Return the [X, Y] coordinate for the center point of the cell that contains the specified text.  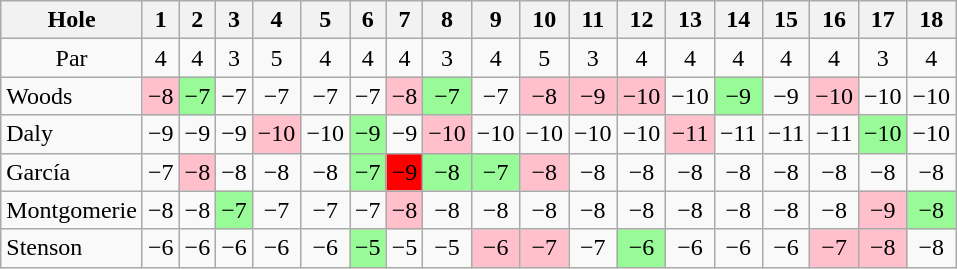
2 [198, 20]
6 [368, 20]
18 [932, 20]
14 [738, 20]
7 [404, 20]
Stenson [72, 248]
García [72, 172]
1 [160, 20]
Woods [72, 96]
15 [786, 20]
11 [594, 20]
Daly [72, 134]
8 [448, 20]
Hole [72, 20]
10 [544, 20]
12 [642, 20]
16 [834, 20]
Montgomerie [72, 210]
Par [72, 58]
17 [882, 20]
9 [496, 20]
13 [690, 20]
